Locate the cell with the specified text and output its [x, y] center coordinate. 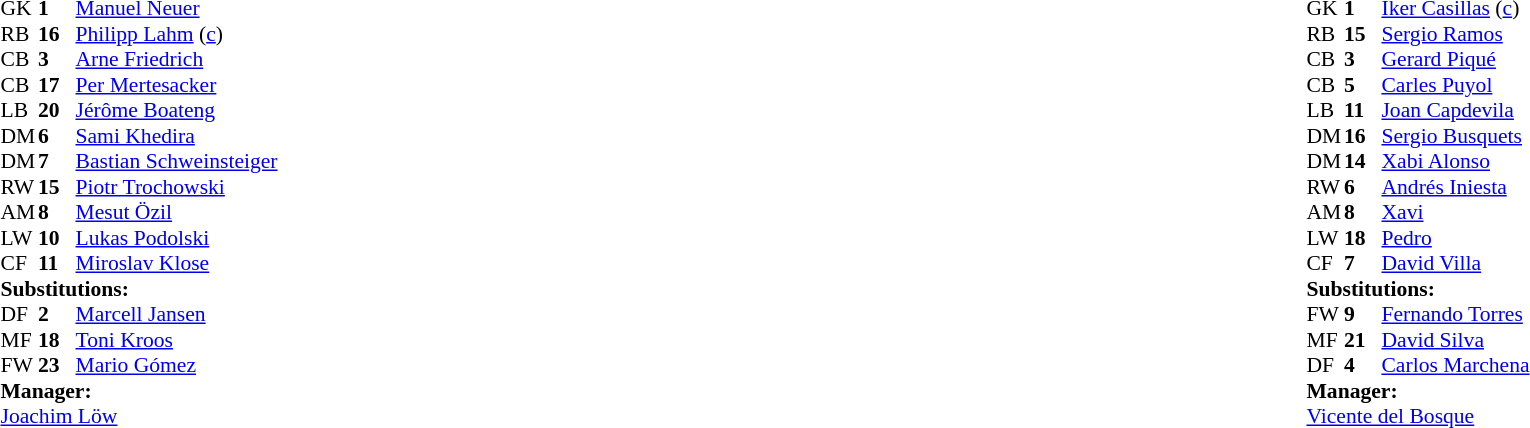
23 [57, 365]
Sergio Ramos [1455, 34]
Sami Khedira [177, 136]
Andrés Iniesta [1455, 187]
Mesut Özil [177, 213]
Sergio Busquets [1455, 136]
Xabi Alonso [1455, 161]
20 [57, 111]
Carles Puyol [1455, 85]
Philipp Lahm (c) [177, 34]
5 [1363, 85]
10 [57, 238]
14 [1363, 161]
David Villa [1455, 263]
Carlos Marchena [1455, 365]
Fernando Torres [1455, 315]
Per Mertesacker [177, 85]
2 [57, 315]
Piotr Trochowski [177, 187]
Bastian Schweinsteiger [177, 161]
Gerard Piqué [1455, 59]
9 [1363, 315]
Mario Gómez [177, 365]
Arne Friedrich [177, 59]
Marcell Jansen [177, 315]
Xavi [1455, 213]
Miroslav Klose [177, 263]
Jérôme Boateng [177, 111]
David Silva [1455, 340]
Pedro [1455, 238]
Toni Kroos [177, 340]
Joan Capdevila [1455, 111]
17 [57, 85]
Lukas Podolski [177, 238]
4 [1363, 365]
21 [1363, 340]
